Identify which cell holds the provided text, then report its [x, y] central coordinate. 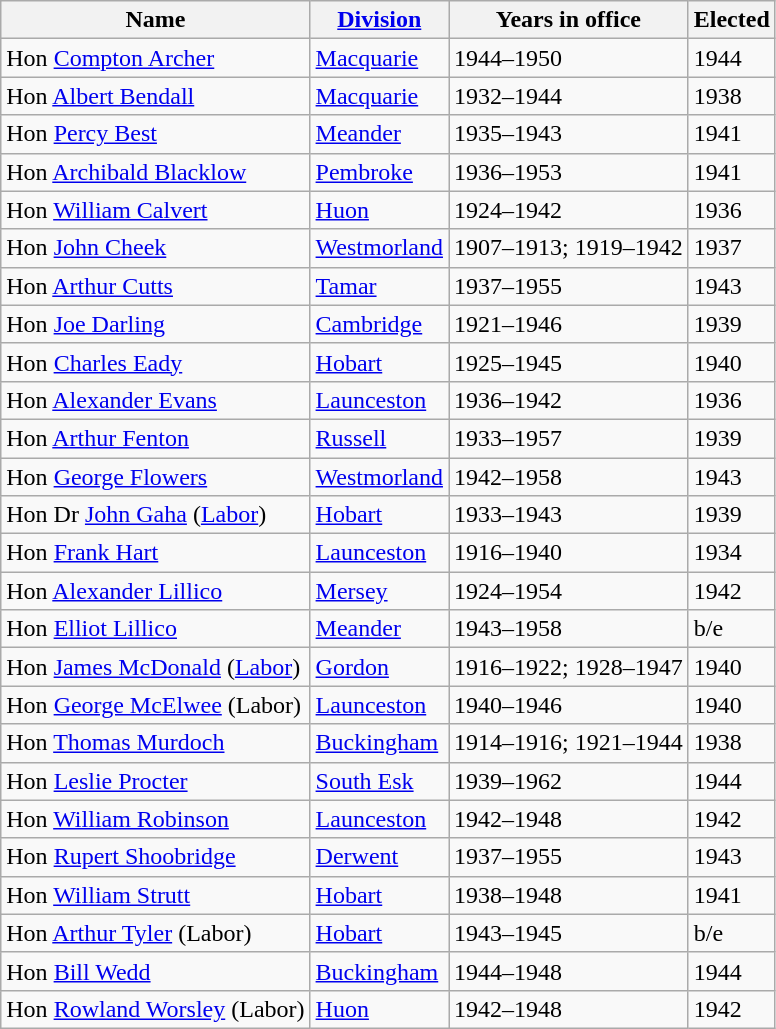
1925–1945 [568, 362]
Hon Thomas Murdoch [156, 743]
Hon James McDonald (Labor) [156, 667]
Hon Rupert Shoobridge [156, 857]
Hon Elliot Lillico [156, 629]
1936–1953 [568, 172]
1943–1958 [568, 629]
Hon Compton Archer [156, 58]
Hon Arthur Cutts [156, 286]
1932–1944 [568, 96]
Hon Arthur Fenton [156, 438]
1937 [732, 248]
Cambridge [379, 324]
Division [379, 20]
Derwent [379, 857]
Hon Joe Darling [156, 324]
1938–1948 [568, 895]
1907–1913; 1919–1942 [568, 248]
Hon Arthur Tyler (Labor) [156, 933]
Hon George McElwee (Labor) [156, 705]
Mersey [379, 591]
Hon William Calvert [156, 210]
1933–1957 [568, 438]
Name [156, 20]
1916–1922; 1928–1947 [568, 667]
Russell [379, 438]
Hon William Robinson [156, 819]
South Esk [379, 781]
1924–1954 [568, 591]
1935–1943 [568, 134]
1914–1916; 1921–1944 [568, 743]
Pembroke [379, 172]
1943–1945 [568, 933]
1944–1950 [568, 58]
Hon John Cheek [156, 248]
Hon Albert Bendall [156, 96]
1916–1940 [568, 553]
Hon Dr John Gaha (Labor) [156, 515]
Elected [732, 20]
Hon Alexander Lillico [156, 591]
1940–1946 [568, 705]
1936–1942 [568, 400]
Gordon [379, 667]
Tamar [379, 286]
1939–1962 [568, 781]
1921–1946 [568, 324]
Hon Leslie Procter [156, 781]
Hon Percy Best [156, 134]
Hon Rowland Worsley (Labor) [156, 1009]
Hon William Strutt [156, 895]
1942–1958 [568, 477]
Hon Bill Wedd [156, 971]
Hon George Flowers [156, 477]
Hon Frank Hart [156, 553]
1944–1948 [568, 971]
Hon Archibald Blacklow [156, 172]
1924–1942 [568, 210]
1933–1943 [568, 515]
Years in office [568, 20]
1934 [732, 553]
Hon Charles Eady [156, 362]
Hon Alexander Evans [156, 400]
